Provide the (x, y) coordinate of the cell's center where the given text is located.  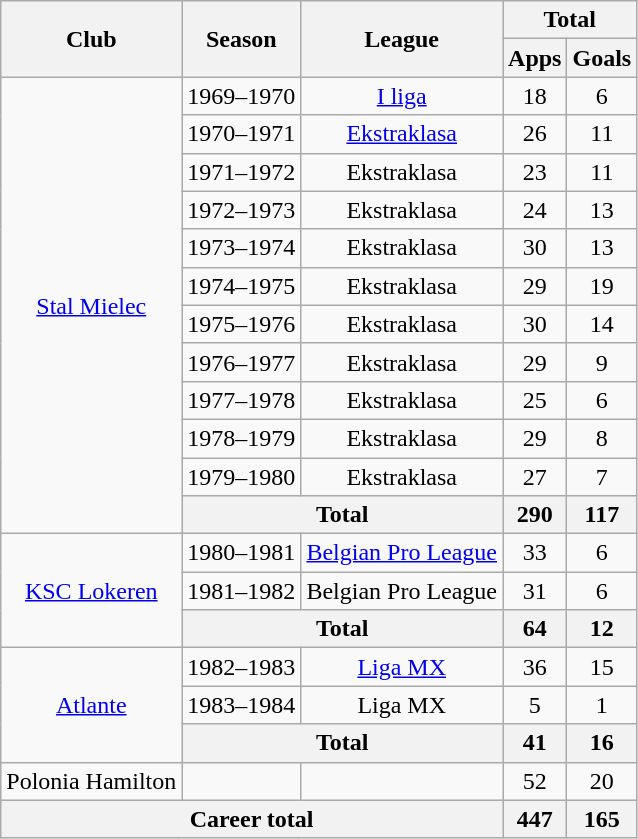
20 (602, 781)
League (402, 39)
Club (92, 39)
26 (535, 134)
16 (602, 743)
41 (535, 743)
Career total (252, 819)
1971–1972 (242, 172)
I liga (402, 96)
36 (535, 667)
31 (535, 591)
9 (602, 362)
1 (602, 705)
27 (535, 477)
1973–1974 (242, 248)
1977–1978 (242, 400)
15 (602, 667)
7 (602, 477)
8 (602, 438)
5 (535, 705)
1976–1977 (242, 362)
12 (602, 629)
25 (535, 400)
Atlante (92, 705)
1982–1983 (242, 667)
52 (535, 781)
KSC Lokeren (92, 591)
18 (535, 96)
Season (242, 39)
1972–1973 (242, 210)
1974–1975 (242, 286)
1978–1979 (242, 438)
1980–1981 (242, 553)
Goals (602, 58)
447 (535, 819)
1981–1982 (242, 591)
14 (602, 324)
23 (535, 172)
Stal Mielec (92, 306)
64 (535, 629)
33 (535, 553)
1970–1971 (242, 134)
1969–1970 (242, 96)
Polonia Hamilton (92, 781)
1983–1984 (242, 705)
1979–1980 (242, 477)
19 (602, 286)
Apps (535, 58)
117 (602, 515)
165 (602, 819)
1975–1976 (242, 324)
24 (535, 210)
290 (535, 515)
